Detect which cell encompasses the target text, then output its (X, Y) center coordinate. 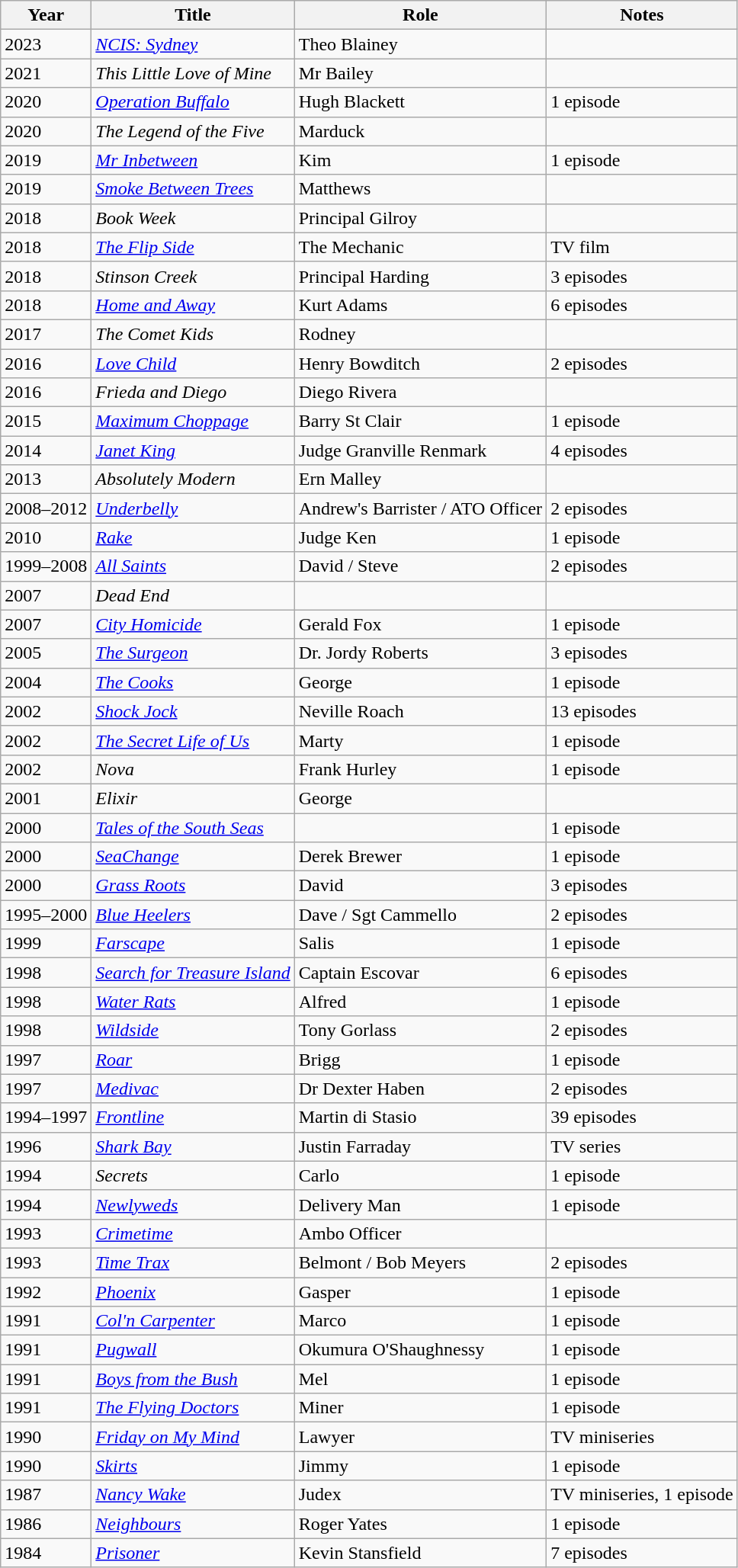
Belmont / Bob Meyers (420, 1262)
The Comet Kids (193, 334)
Love Child (193, 364)
Blue Heelers (193, 915)
Alfred (420, 1002)
1987 (46, 1495)
Elixir (193, 798)
1995–2000 (46, 915)
TV series (642, 1146)
1996 (46, 1146)
SeaChange (193, 857)
Water Rats (193, 1002)
4 episodes (642, 451)
Search for Treasure Island (193, 973)
Underbelly (193, 508)
Justin Farraday (420, 1146)
Marty (420, 740)
Crimetime (193, 1233)
The Legend of the Five (193, 131)
Roar (193, 1060)
Friday on My Mind (193, 1437)
Dave / Sgt Cammello (420, 915)
1994–1997 (46, 1117)
Mr Inbetween (193, 160)
Lawyer (420, 1437)
Henry Bowditch (420, 364)
Okumura O'Shaughnessy (420, 1350)
Farscape (193, 944)
TV film (642, 247)
13 episodes (642, 711)
Shock Jock (193, 711)
Matthews (420, 189)
Salis (420, 944)
City Homicide (193, 624)
Dr. Jordy Roberts (420, 653)
Title (193, 15)
The Surgeon (193, 653)
Rake (193, 537)
Notes (642, 15)
Kurt Adams (420, 305)
Boys from the Bush (193, 1379)
Skirts (193, 1466)
Year (46, 15)
The Cooks (193, 682)
Frontline (193, 1117)
1999 (46, 944)
Phoenix (193, 1292)
All Saints (193, 566)
Roger Yates (420, 1524)
Tales of the South Seas (193, 827)
1984 (46, 1553)
David (420, 886)
Newlyweds (193, 1204)
Time Trax (193, 1262)
2001 (46, 798)
Gasper (420, 1292)
Frieda and Diego (193, 393)
Andrew's Barrister / ATO Officer (420, 508)
Judge Granville Renmark (420, 451)
Smoke Between Trees (193, 189)
1986 (46, 1524)
Gerald Fox (420, 624)
Hugh Blackett (420, 102)
Book Week (193, 218)
This Little Love of Mine (193, 73)
2021 (46, 73)
Theo Blainey (420, 44)
Derek Brewer (420, 857)
Martin di Stasio (420, 1117)
Judex (420, 1495)
Dr Dexter Haben (420, 1089)
Medivac (193, 1089)
Dead End (193, 595)
Absolutely Modern (193, 479)
Kevin Stansfield (420, 1553)
David / Steve (420, 566)
1992 (46, 1292)
Janet King (193, 451)
2008–2012 (46, 508)
TV miniseries, 1 episode (642, 1495)
2013 (46, 479)
2017 (46, 334)
Marco (420, 1321)
Principal Gilroy (420, 218)
Mr Bailey (420, 73)
Marduck (420, 131)
Shark Bay (193, 1146)
Ern Malley (420, 479)
Barry St Clair (420, 422)
7 episodes (642, 1553)
Prisoner (193, 1553)
TV miniseries (642, 1437)
2005 (46, 653)
Role (420, 15)
Principal Harding (420, 276)
Wildside (193, 1031)
Kim (420, 160)
Judge Ken (420, 537)
Neville Roach (420, 711)
2014 (46, 451)
2010 (46, 537)
Col'n Carpenter (193, 1321)
Rodney (420, 334)
The Flip Side (193, 247)
Jimmy (420, 1466)
The Secret Life of Us (193, 740)
Home and Away (193, 305)
Delivery Man (420, 1204)
Carlo (420, 1175)
Brigg (420, 1060)
2015 (46, 422)
Stinson Creek (193, 276)
Operation Buffalo (193, 102)
Frank Hurley (420, 769)
Tony Gorlass (420, 1031)
1999–2008 (46, 566)
NCIS: Sydney (193, 44)
Pugwall (193, 1350)
Neighbours (193, 1524)
Grass Roots (193, 886)
Ambo Officer (420, 1233)
Miner (420, 1408)
Diego Rivera (420, 393)
Captain Escovar (420, 973)
The Mechanic (420, 247)
Secrets (193, 1175)
2004 (46, 682)
Mel (420, 1379)
The Flying Doctors (193, 1408)
39 episodes (642, 1117)
2023 (46, 44)
Nova (193, 769)
Maximum Choppage (193, 422)
Nancy Wake (193, 1495)
